From the cell containing the given text, extract its center point as (X, Y) coordinate. 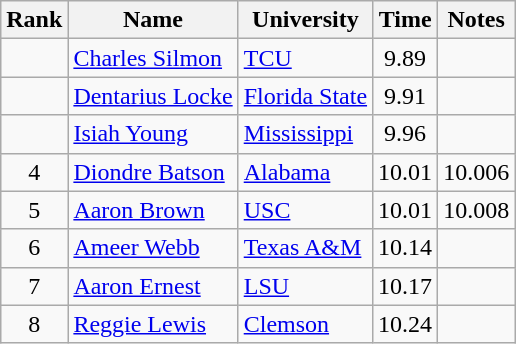
9.96 (406, 134)
Mississippi (305, 134)
10.006 (476, 172)
Clemson (305, 324)
Texas A&M (305, 248)
TCU (305, 58)
Ameer Webb (153, 248)
4 (34, 172)
Florida State (305, 96)
Dentarius Locke (153, 96)
10.17 (406, 286)
Aaron Brown (153, 210)
Reggie Lewis (153, 324)
9.89 (406, 58)
USC (305, 210)
Aaron Ernest (153, 286)
10.008 (476, 210)
Time (406, 20)
7 (34, 286)
5 (34, 210)
Charles Silmon (153, 58)
University (305, 20)
Alabama (305, 172)
10.24 (406, 324)
Notes (476, 20)
10.14 (406, 248)
8 (34, 324)
Rank (34, 20)
9.91 (406, 96)
Name (153, 20)
Diondre Batson (153, 172)
6 (34, 248)
Isiah Young (153, 134)
LSU (305, 286)
